Detect which cell encompasses the target text, then output its (x, y) center coordinate. 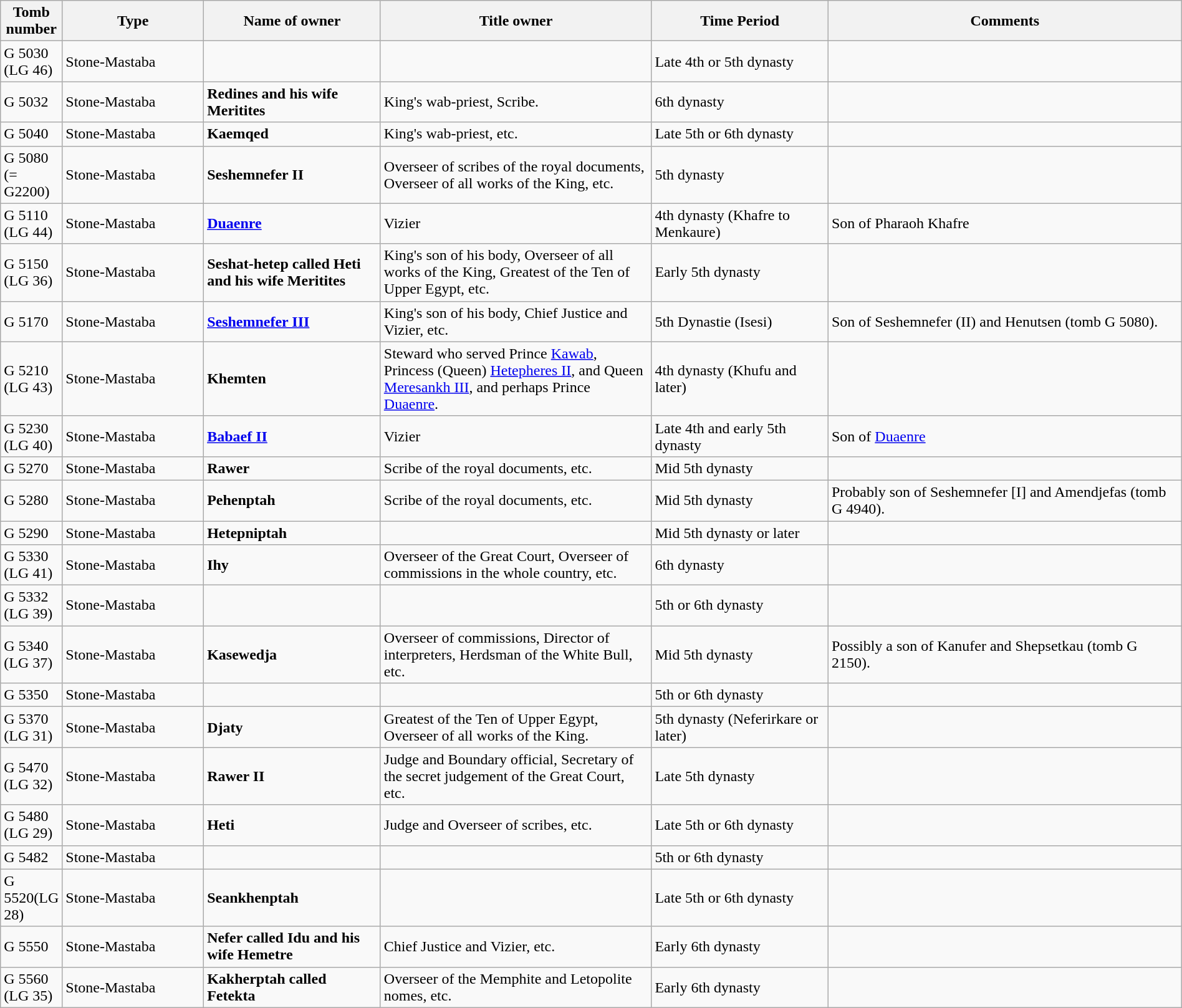
King's wab-priest, etc. (516, 134)
G 5270 (31, 468)
Overseer of scribes of the royal documents, Overseer of all works of the King, etc. (516, 175)
G 5370 (LG 31) (31, 727)
Overseer of the Memphite and Letopolite nomes, etc. (516, 987)
Overseer of commissions, Director of interpreters, Herdsman of the White Bull, etc. (516, 655)
Chief Justice and Vizier, etc. (516, 946)
King's son of his body, Chief Justice and Vizier, etc. (516, 322)
Nefer called Idu and his wife Hemetre (292, 946)
G 5040 (31, 134)
King's wab-priest, Scribe. (516, 102)
Pehenptah (292, 500)
Kasewedja (292, 655)
G 5560 (LG 35) (31, 987)
G 5150 (LG 36) (31, 272)
G 5330 (LG 41) (31, 565)
G 5340 (LG 37) (31, 655)
Probably son of Seshemnefer [I] and Amendjefas (tomb G 4940). (1005, 500)
Seankhenptah (292, 898)
Heti (292, 825)
Judge and Overseer of scribes, etc. (516, 825)
G 5032 (31, 102)
Overseer of the Great Court, Overseer of commissions in the whole country, etc. (516, 565)
G 5110 (LG 44) (31, 223)
Seshat-hetep called Heti and his wife Meritites (292, 272)
Late 4th and early 5th dynasty (740, 436)
Comments (1005, 21)
Early 5th dynasty (740, 272)
G 5210 (LG 43) (31, 379)
Name of owner (292, 21)
Seshemnefer III (292, 322)
Son of Pharaoh Khafre (1005, 223)
Babaef II (292, 436)
Kakherptah called Fetekta (292, 987)
Mid 5th dynasty or later (740, 533)
Type (133, 21)
Kaemqed (292, 134)
5th dynasty (740, 175)
Steward who served Prince Kawab, Princess (Queen) Hetepheres II, and Queen Meresankh III, and perhaps Prince Duaenre. (516, 379)
Judge and Boundary official, Secretary of the secret judgement of the Great Court, etc. (516, 776)
Redines and his wife Meritites (292, 102)
5th dynasty (Neferirkare or later) (740, 727)
Son of Seshemnefer (II) and Henutsen (tomb G 5080). (1005, 322)
Time Period (740, 21)
Rawer II (292, 776)
G 5550 (31, 946)
G 5482 (31, 857)
Tomb number (31, 21)
Khemten (292, 379)
Late 5th dynasty (740, 776)
Seshemnefer II (292, 175)
Son of Duaenre (1005, 436)
Late 4th or 5th dynasty (740, 61)
Possibly a son of Kanufer and Shepsetkau (tomb G 2150). (1005, 655)
Duaenre (292, 223)
5th Dynastie (Isesi) (740, 322)
Rawer (292, 468)
King's son of his body, Overseer of all works of the King, Greatest of the Ten of Upper Egypt, etc. (516, 272)
Hetepniptah (292, 533)
G 5480 (LG 29) (31, 825)
G 5470 (LG 32) (31, 776)
4th dynasty (Khufu and later) (740, 379)
G 5080 (= G2200) (31, 175)
G 5280 (31, 500)
G 5230 (LG 40) (31, 436)
Ihy (292, 565)
G 5350 (31, 695)
Djaty (292, 727)
Title owner (516, 21)
Greatest of the Ten of Upper Egypt, Overseer of all works of the King. (516, 727)
G 5332 (LG 39) (31, 606)
G 5520(LG 28) (31, 898)
G 5290 (31, 533)
G 5030 (LG 46) (31, 61)
4th dynasty (Khafre to Menkaure) (740, 223)
G 5170 (31, 322)
